For the text-containing cell, return its midpoint in (X, Y) coordinate format. 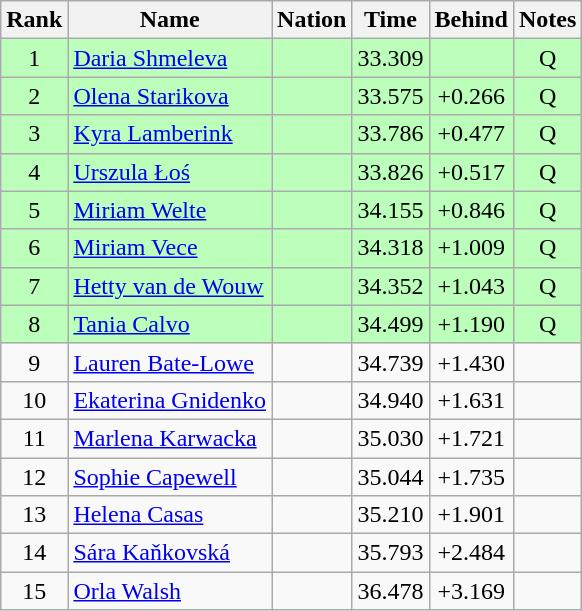
34.155 (390, 210)
35.030 (390, 438)
5 (34, 210)
+0.517 (471, 172)
Miriam Welte (170, 210)
+1.901 (471, 515)
3 (34, 134)
Urszula Łoś (170, 172)
2 (34, 96)
35.793 (390, 553)
13 (34, 515)
34.739 (390, 362)
+1.735 (471, 477)
Behind (471, 20)
+3.169 (471, 591)
10 (34, 400)
9 (34, 362)
+1.043 (471, 286)
33.786 (390, 134)
+0.477 (471, 134)
+1.190 (471, 324)
+1.009 (471, 248)
35.044 (390, 477)
Olena Starikova (170, 96)
34.318 (390, 248)
6 (34, 248)
Ekaterina Gnidenko (170, 400)
15 (34, 591)
14 (34, 553)
35.210 (390, 515)
12 (34, 477)
Sára Kaňkovská (170, 553)
8 (34, 324)
11 (34, 438)
Helena Casas (170, 515)
33.575 (390, 96)
+1.430 (471, 362)
Time (390, 20)
33.309 (390, 58)
36.478 (390, 591)
Tania Calvo (170, 324)
Marlena Karwacka (170, 438)
Rank (34, 20)
Daria Shmeleva (170, 58)
+0.846 (471, 210)
34.499 (390, 324)
+2.484 (471, 553)
33.826 (390, 172)
1 (34, 58)
Sophie Capewell (170, 477)
Name (170, 20)
+1.631 (471, 400)
Notes (547, 20)
Kyra Lamberink (170, 134)
Hetty van de Wouw (170, 286)
+0.266 (471, 96)
Orla Walsh (170, 591)
34.940 (390, 400)
7 (34, 286)
+1.721 (471, 438)
Miriam Vece (170, 248)
34.352 (390, 286)
4 (34, 172)
Lauren Bate-Lowe (170, 362)
Nation (312, 20)
